Extract the [x, y] coordinate from the center of the cell holding the provided text.  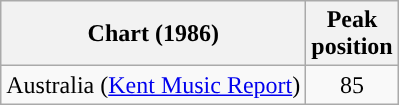
85 [352, 85]
Australia (Kent Music Report) [154, 85]
Peakposition [352, 34]
Chart (1986) [154, 34]
